Locate the cell with the specified text and output its (x, y) center coordinate. 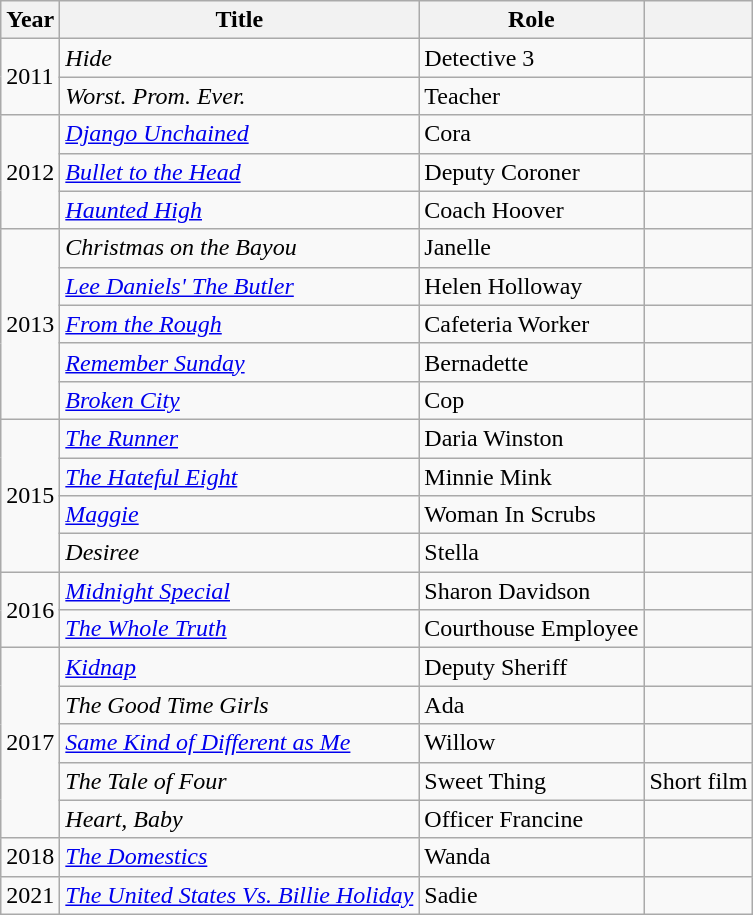
Teacher (532, 96)
2011 (30, 77)
Helen Holloway (532, 286)
Maggie (240, 515)
Officer Francine (532, 819)
Haunted High (240, 210)
The Good Time Girls (240, 705)
2021 (30, 895)
Deputy Coroner (532, 172)
The Domestics (240, 857)
Same Kind of Different as Me (240, 743)
Lee Daniels' The Butler (240, 286)
Year (30, 20)
The Hateful Eight (240, 477)
Coach Hoover (532, 210)
Hide (240, 58)
Cafeteria Worker (532, 324)
Willow (532, 743)
Short film (698, 781)
Cora (532, 134)
Woman In Scrubs (532, 515)
Stella (532, 553)
Wanda (532, 857)
2016 (30, 610)
Sadie (532, 895)
2018 (30, 857)
Broken City (240, 400)
Bullet to the Head (240, 172)
Worst. Prom. Ever. (240, 96)
Remember Sunday (240, 362)
Sweet Thing (532, 781)
Courthouse Employee (532, 629)
Janelle (532, 248)
From the Rough (240, 324)
The United States Vs. Billie Holiday (240, 895)
Minnie Mink (532, 477)
Sharon Davidson (532, 591)
Heart, Baby (240, 819)
Title (240, 20)
The Whole Truth (240, 629)
Ada (532, 705)
Cop (532, 400)
2013 (30, 324)
Deputy Sheriff (532, 667)
Daria Winston (532, 438)
2017 (30, 743)
The Tale of Four (240, 781)
Kidnap (240, 667)
Midnight Special (240, 591)
Role (532, 20)
2015 (30, 495)
2012 (30, 172)
Django Unchained (240, 134)
Detective 3 (532, 58)
Christmas on the Bayou (240, 248)
Desiree (240, 553)
The Runner (240, 438)
Bernadette (532, 362)
